Return the (x, y) coordinate for the center point of the cell that contains the specified text.  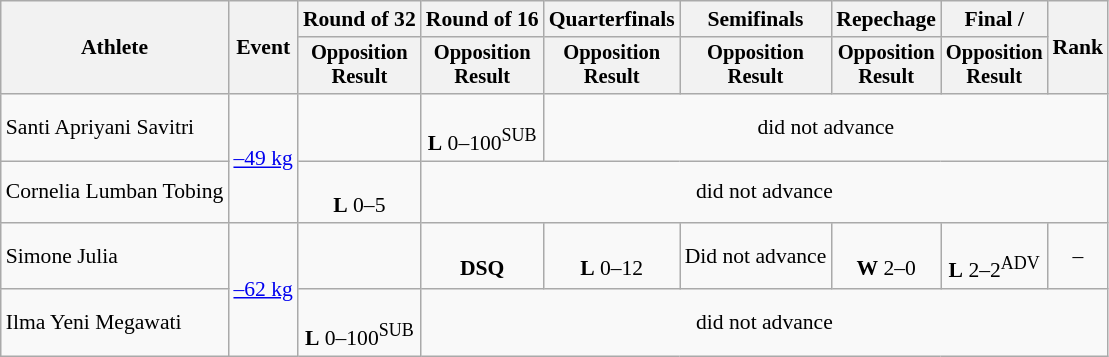
– (1078, 256)
–62 kg (262, 289)
Repechage (886, 19)
DSQ (482, 256)
L 0–12 (612, 256)
Did not advance (756, 256)
L 2–2ADV (994, 256)
Round of 16 (482, 19)
Santi Apriyani Savitri (115, 128)
Event (262, 48)
Simone Julia (115, 256)
Round of 32 (360, 19)
W 2–0 (886, 256)
Athlete (115, 48)
Quarterfinals (612, 19)
Rank (1078, 48)
Ilma Yeni Megawati (115, 322)
Final / (994, 19)
–49 kg (262, 158)
Cornelia Lumban Tobing (115, 192)
Semifinals (756, 19)
L 0–5 (360, 192)
